Determine the [x, y] coordinate at the center of the cell enclosing the given text.  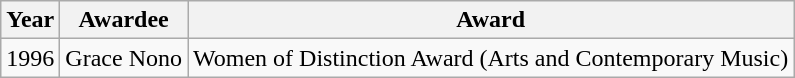
Grace Nono [124, 58]
Women of Distinction Award (Arts and Contemporary Music) [491, 58]
Award [491, 20]
1996 [30, 58]
Awardee [124, 20]
Year [30, 20]
